Pinpoint the cell where the given text exists, returning its (X, Y) midpoint coordinate. 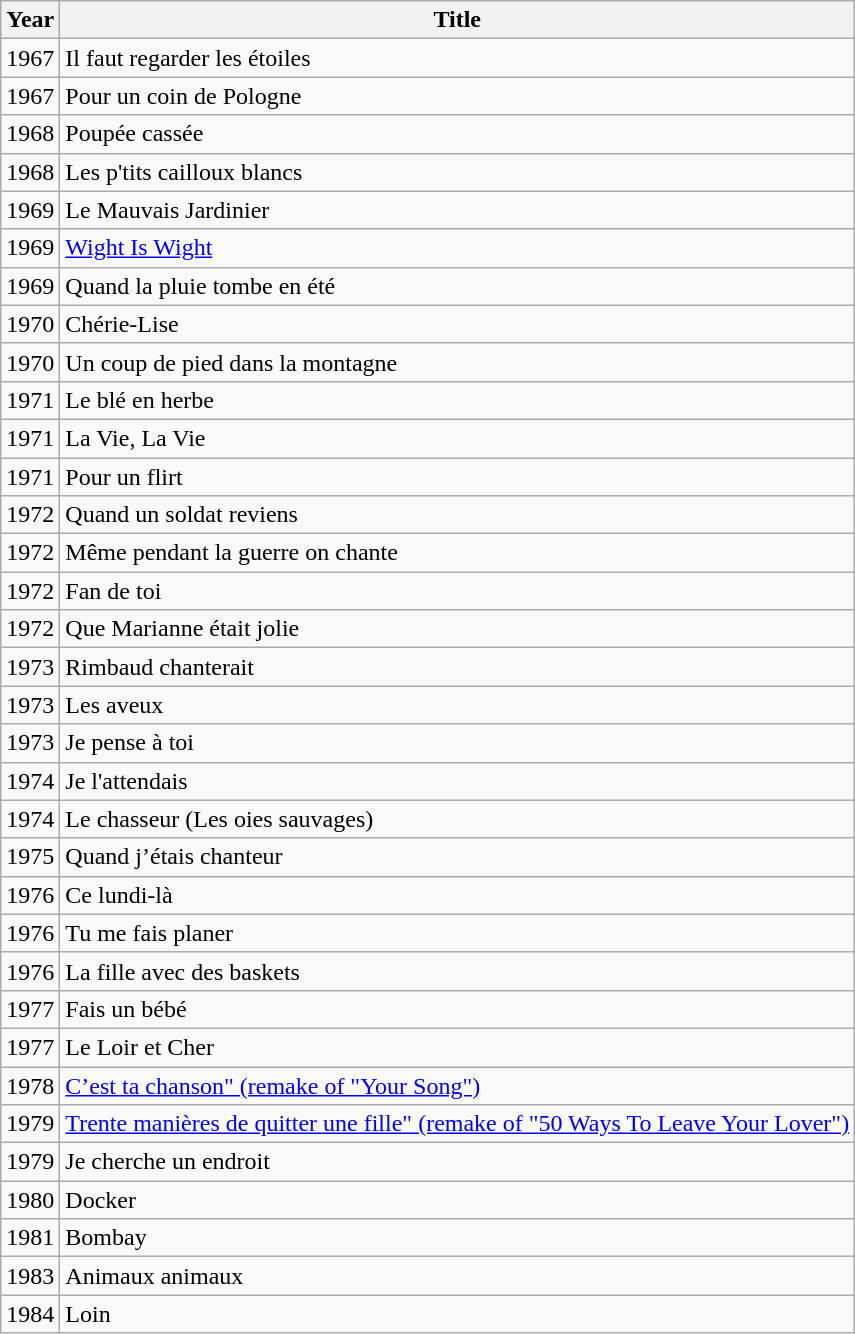
Quand j’étais chanteur (458, 857)
Le Mauvais Jardinier (458, 210)
Le Loir et Cher (458, 1047)
Wight Is Wight (458, 248)
Je pense à toi (458, 743)
Fais un bébé (458, 1009)
La fille avec des baskets (458, 971)
1984 (30, 1314)
Que Marianne était jolie (458, 629)
La Vie, La Vie (458, 438)
C’est ta chanson" (remake of "Your Song") (458, 1085)
1981 (30, 1238)
Pour un flirt (458, 477)
Je l'attendais (458, 781)
Quand un soldat reviens (458, 515)
Title (458, 20)
1978 (30, 1085)
Fan de toi (458, 591)
1980 (30, 1200)
Ce lundi-là (458, 895)
Le blé en herbe (458, 400)
Tu me fais planer (458, 933)
Docker (458, 1200)
Poupée cassée (458, 134)
Même pendant la guerre on chante (458, 553)
Loin (458, 1314)
1975 (30, 857)
Trente manières de quitter une fille" (remake of "50 Ways To Leave Your Lover") (458, 1124)
Les p'tits cailloux blancs (458, 172)
Je cherche un endroit (458, 1162)
Le chasseur (Les oies sauvages) (458, 819)
Rimbaud chanterait (458, 667)
Pour un coin de Pologne (458, 96)
Chérie-Lise (458, 324)
Il faut regarder les étoiles (458, 58)
Bombay (458, 1238)
Year (30, 20)
Animaux animaux (458, 1276)
Un coup de pied dans la montagne (458, 362)
1983 (30, 1276)
Les aveux (458, 705)
Quand la pluie tombe en été (458, 286)
